For the text-containing cell, return its midpoint in (x, y) coordinate format. 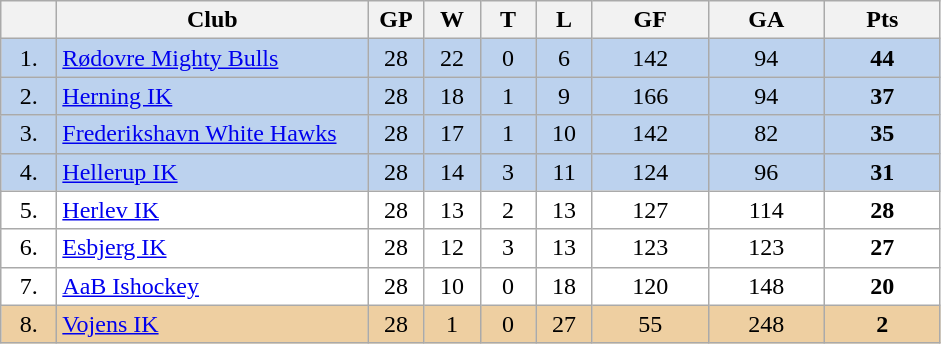
W (452, 20)
Herning IK (212, 96)
31 (882, 172)
12 (452, 248)
7. (29, 286)
AaB Ishockey (212, 286)
11 (564, 172)
148 (766, 286)
5. (29, 210)
55 (650, 324)
82 (766, 134)
35 (882, 134)
8. (29, 324)
37 (882, 96)
3. (29, 134)
22 (452, 58)
4. (29, 172)
44 (882, 58)
127 (650, 210)
9 (564, 96)
Pts (882, 20)
120 (650, 286)
20 (882, 286)
GA (766, 20)
Vojens IK (212, 324)
6 (564, 58)
Hellerup IK (212, 172)
GF (650, 20)
GP (396, 20)
6. (29, 248)
Frederikshavn White Hawks (212, 134)
Herlev IK (212, 210)
114 (766, 210)
166 (650, 96)
96 (766, 172)
Rødovre Mighty Bulls (212, 58)
17 (452, 134)
14 (452, 172)
1. (29, 58)
124 (650, 172)
L (564, 20)
Club (212, 20)
2. (29, 96)
T (508, 20)
248 (766, 324)
Esbjerg IK (212, 248)
